Find where the given text appears and provide that cell's center as (X, Y) coordinate. 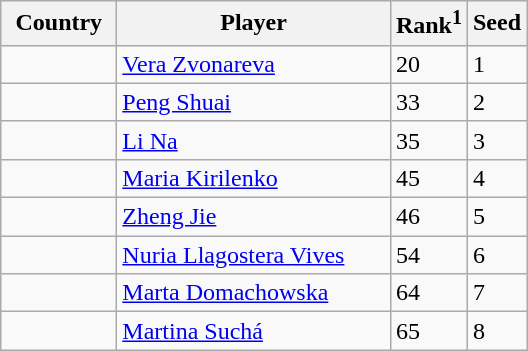
6 (496, 255)
Zheng Jie (254, 217)
46 (428, 217)
64 (428, 293)
35 (428, 140)
Seed (496, 24)
Rank1 (428, 24)
Nuria Llagostera Vives (254, 255)
Maria Kirilenko (254, 178)
8 (496, 331)
45 (428, 178)
7 (496, 293)
2 (496, 102)
4 (496, 178)
33 (428, 102)
Peng Shuai (254, 102)
3 (496, 140)
54 (428, 255)
Country (59, 24)
1 (496, 64)
Player (254, 24)
Vera Zvonareva (254, 64)
20 (428, 64)
Li Na (254, 140)
65 (428, 331)
Martina Suchá (254, 331)
5 (496, 217)
Marta Domachowska (254, 293)
